Locate the cell with the specified text and output its [x, y] center coordinate. 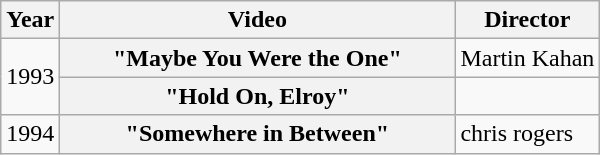
1994 [30, 134]
"Somewhere in Between" [258, 134]
"Hold On, Elroy" [258, 96]
Video [258, 20]
"Maybe You Were the One" [258, 58]
Martin Kahan [528, 58]
chris rogers [528, 134]
Year [30, 20]
1993 [30, 77]
Director [528, 20]
